Determine the (x, y) coordinate at the center of the cell enclosing the given text.  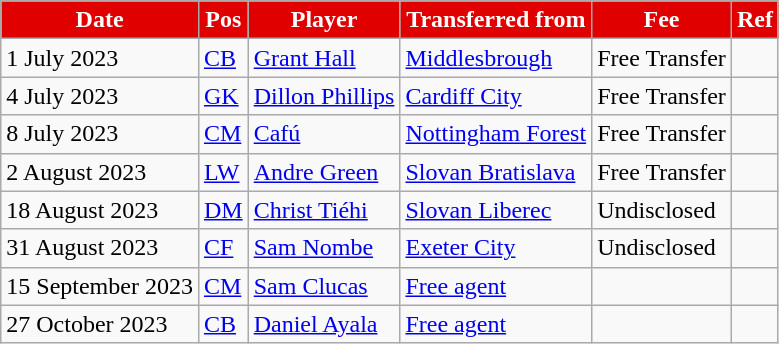
27 October 2023 (100, 324)
2 August 2023 (100, 172)
LW (223, 172)
GK (223, 96)
Dillon Phillips (324, 96)
Pos (223, 20)
Grant Hall (324, 58)
Transferred from (496, 20)
Daniel Ayala (324, 324)
Andre Green (324, 172)
Middlesbrough (496, 58)
Sam Clucas (324, 286)
Nottingham Forest (496, 134)
Exeter City (496, 248)
Fee (662, 20)
15 September 2023 (100, 286)
1 July 2023 (100, 58)
31 August 2023 (100, 248)
Player (324, 20)
18 August 2023 (100, 210)
Slovan Bratislava (496, 172)
8 July 2023 (100, 134)
Sam Nombe (324, 248)
Ref (754, 20)
CF (223, 248)
Date (100, 20)
4 July 2023 (100, 96)
Cafú (324, 134)
Cardiff City (496, 96)
Slovan Liberec (496, 210)
DM (223, 210)
Christ Tiéhi (324, 210)
